Output the (X, Y) coordinate of the center of the cell containing the given text.  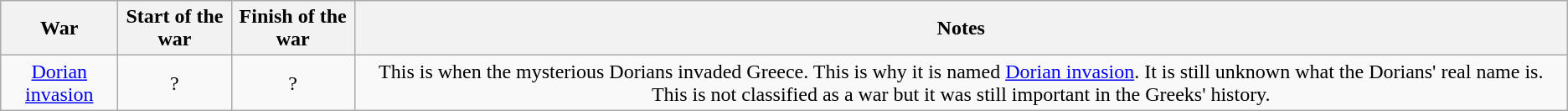
Notes (961, 29)
Dorian invasion (59, 82)
Finish of the war (293, 29)
War (59, 29)
Start of the war (174, 29)
